Extract the (X, Y) coordinate from the center of the cell holding the provided text.  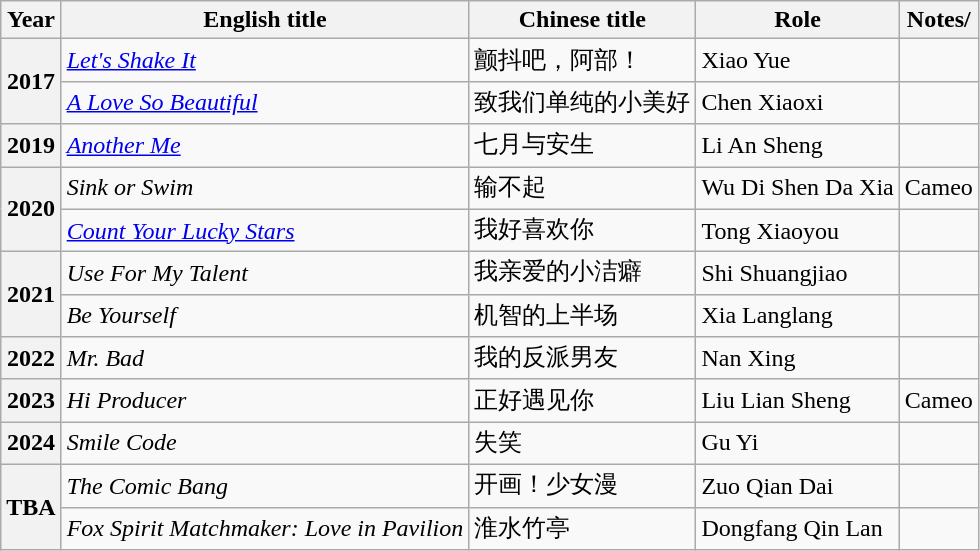
Nan Xing (798, 358)
Chinese title (582, 20)
Liu Lian Sheng (798, 400)
Count Your Lucky Stars (265, 230)
Xia Langlang (798, 316)
2021 (31, 294)
Use For My Talent (265, 274)
Smile Code (265, 444)
淮水竹亭 (582, 528)
Another Me (265, 146)
The Comic Bang (265, 486)
Tong Xiaoyou (798, 230)
2017 (31, 82)
输不起 (582, 188)
Chen Xiaoxi (798, 102)
2019 (31, 146)
失笑 (582, 444)
Let's Shake It (265, 60)
我的反派男友 (582, 358)
Notes/ (938, 20)
Wu Di Shen Da Xia (798, 188)
Be Yourself (265, 316)
Shi Shuangjiao (798, 274)
Li An Sheng (798, 146)
开画！少女漫 (582, 486)
机智的上半场 (582, 316)
TBA (31, 506)
Mr. Bad (265, 358)
我好喜欢你 (582, 230)
七月与安生 (582, 146)
致我们单纯的小美好 (582, 102)
颤抖吧，阿部！ (582, 60)
正好遇见你 (582, 400)
2022 (31, 358)
Gu Yi (798, 444)
2024 (31, 444)
2020 (31, 208)
Hi Producer (265, 400)
2023 (31, 400)
Role (798, 20)
Xiao Yue (798, 60)
Dongfang Qin Lan (798, 528)
Fox Spirit Matchmaker: Love in Pavilion (265, 528)
A Love So Beautiful (265, 102)
English title (265, 20)
Zuo Qian Dai (798, 486)
Sink or Swim (265, 188)
我亲爱的小洁癖 (582, 274)
Year (31, 20)
